Search for the cell housing the specified text and yield its [x, y] center coordinate. 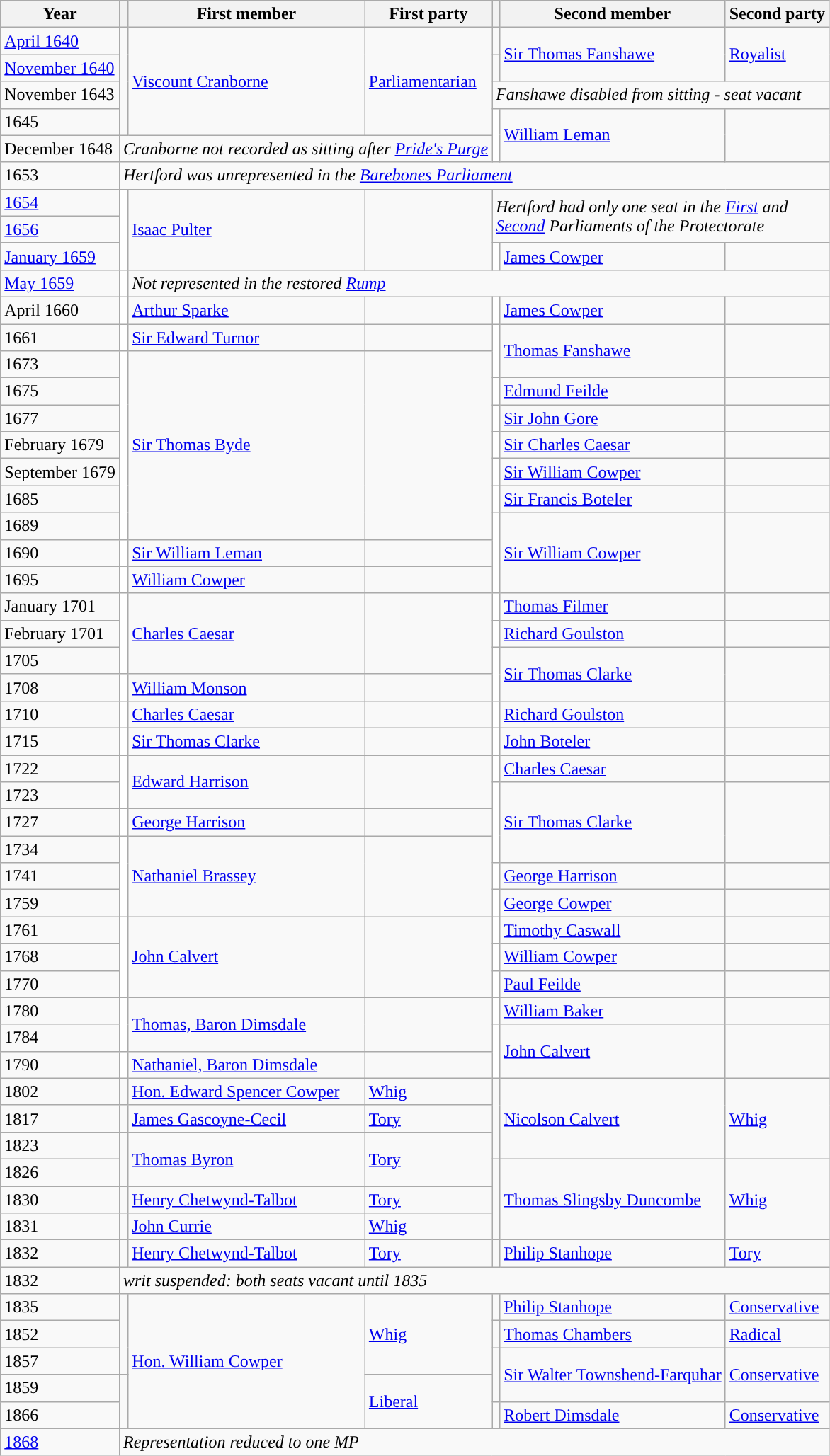
Viscount Cranborne [246, 81]
December 1648 [60, 149]
1727 [60, 822]
Liberal [428, 1401]
Thomas Slingsby Duncombe [613, 1199]
May 1659 [60, 283]
John Boteler [613, 741]
Hertford had only one seat in the First and Second Parliaments of the Protectorate [661, 216]
1675 [60, 391]
Sir Francis Boteler [613, 499]
1768 [60, 957]
Year [60, 14]
William Leman [613, 135]
Parliamentarian [428, 81]
Sir Edward Turnor [246, 338]
1823 [60, 1145]
1780 [60, 1011]
Edward Harrison [246, 781]
Hon. William Cowper [246, 1361]
Nicolson Calvert [613, 1118]
1656 [60, 229]
January 1701 [60, 607]
1677 [60, 418]
1705 [60, 660]
1826 [60, 1172]
Nathaniel Brassey [246, 876]
Sir Charles Caesar [613, 445]
1802 [60, 1091]
Sir Thomas Fanshawe [613, 55]
Hon. Edward Spencer Cowper [246, 1091]
First party [428, 14]
First member [246, 14]
September 1679 [60, 472]
1868 [60, 1442]
1852 [60, 1334]
Arthur Sparke [246, 310]
February 1701 [60, 634]
Cranborne not recorded as sitting after Pride's Purge [305, 149]
Second party [777, 14]
1708 [60, 687]
1673 [60, 365]
Thomas Byron [246, 1159]
February 1679 [60, 445]
1835 [60, 1307]
Robert Dimsdale [613, 1415]
Not represented in the restored Rump [479, 283]
Second member [613, 14]
1723 [60, 796]
John Currie [246, 1227]
1654 [60, 202]
writ suspended: both seats vacant until 1835 [474, 1280]
1830 [60, 1200]
April 1660 [60, 310]
1770 [60, 984]
Nathaniel, Baron Dimsdale [246, 1065]
1817 [60, 1118]
1722 [60, 768]
April 1640 [60, 41]
1661 [60, 338]
1645 [60, 122]
Fanshawe disabled from sitting - seat vacant [661, 95]
1866 [60, 1415]
William Monson [246, 687]
1695 [60, 580]
Thomas Filmer [613, 607]
Royalist [777, 55]
November 1643 [60, 95]
Radical [777, 1334]
Sir John Gore [613, 418]
1857 [60, 1361]
November 1640 [60, 68]
1689 [60, 526]
Thomas, Baron Dimsdale [246, 1024]
1859 [60, 1388]
1741 [60, 876]
1715 [60, 741]
January 1659 [60, 256]
1653 [60, 176]
Sir Walter Townshend-Farquhar [613, 1375]
1784 [60, 1038]
Paul Feilde [613, 984]
1790 [60, 1065]
1761 [60, 930]
1831 [60, 1227]
1690 [60, 553]
Sir Thomas Byde [246, 445]
Sir William Leman [246, 553]
Thomas Fanshawe [613, 351]
George Cowper [613, 903]
Isaac Pulter [246, 229]
Thomas Chambers [613, 1334]
1685 [60, 499]
Representation reduced to one MP [474, 1442]
1734 [60, 849]
James Gascoyne-Cecil [246, 1118]
1710 [60, 714]
1759 [60, 903]
William Baker [613, 1011]
Edmund Feilde [613, 391]
Timothy Caswall [613, 930]
Hertford was unrepresented in the Barebones Parliament [474, 176]
